Determine the [X, Y] coordinate at the center of the cell enclosing the given text.  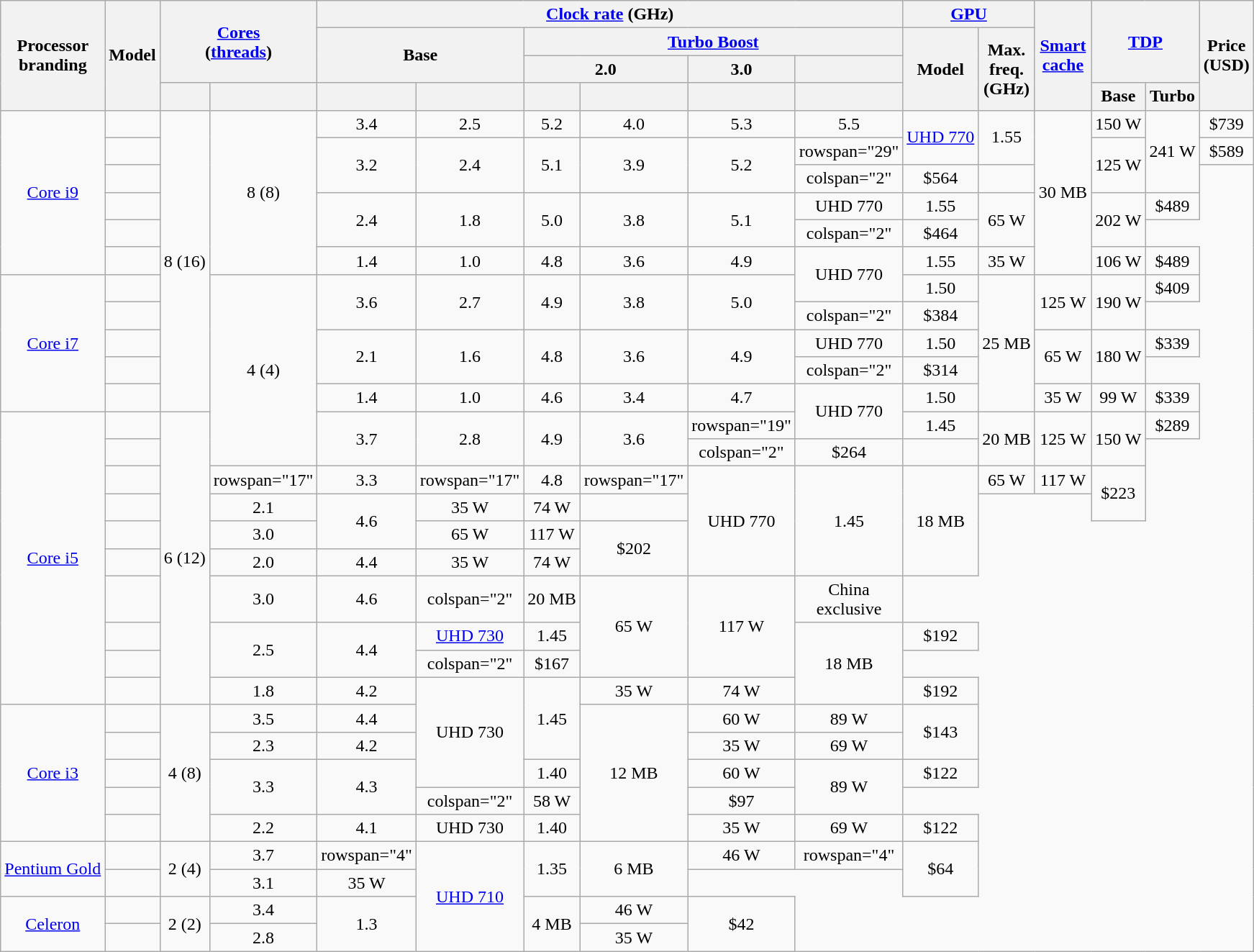
4 (8) [184, 773]
GPU [968, 14]
6 (12) [184, 558]
2.7 [470, 302]
3.9 [634, 165]
Smart cache [1063, 55]
$289 [1173, 425]
$314 [941, 371]
$564 [941, 178]
3.1 [263, 883]
1.3 [367, 924]
2 (4) [184, 869]
$223 [1118, 494]
202 W [1118, 219]
Chinaexclusive [849, 599]
Pentium Gold [53, 869]
190 W [1118, 302]
$739 [1226, 124]
$97 [742, 801]
4.0 [634, 124]
Clock rate (GHz) [610, 14]
2.2 [263, 828]
12 MB [634, 773]
Max.freq.(GHz) [1007, 69]
4.1 [367, 828]
2 (2) [184, 924]
Core i5 [53, 558]
58 W [552, 801]
8 (16) [184, 260]
$409 [1173, 288]
TDP [1145, 42]
6 MB [634, 869]
4 MB [552, 924]
180 W [1118, 357]
3.5 [263, 718]
$384 [941, 315]
4.7 [742, 398]
8 (8) [263, 192]
4 (4) [263, 370]
$64 [941, 869]
2.3 [263, 745]
5.5 [849, 124]
$42 [742, 924]
$464 [941, 233]
$589 [1226, 151]
1.35 [552, 869]
25 MB [1007, 343]
Processor branding [53, 55]
1.6 [470, 357]
Turbo [1173, 96]
UHD 710 [470, 897]
Celeron [53, 924]
Core i7 [53, 343]
$167 [552, 663]
241 W [1173, 151]
99 W [1118, 398]
Turbo Boost [714, 42]
$202 [634, 548]
106 W [1118, 260]
rowspan="29" [849, 151]
Core i3 [53, 773]
4.3 [367, 786]
$264 [849, 453]
$143 [941, 732]
rowspan="19" [742, 425]
Core i9 [53, 192]
3.2 [367, 165]
Cores (threads) [239, 42]
5.3 [742, 124]
Price (USD) [1226, 55]
30 MB [1063, 192]
